Output the (x, y) coordinate of the center of the cell containing the given text.  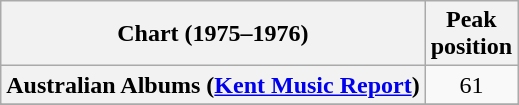
Australian Albums (Kent Music Report) (213, 85)
Peakposition (471, 34)
61 (471, 85)
Chart (1975–1976) (213, 34)
